From the cell containing the given text, extract its center point as [x, y] coordinate. 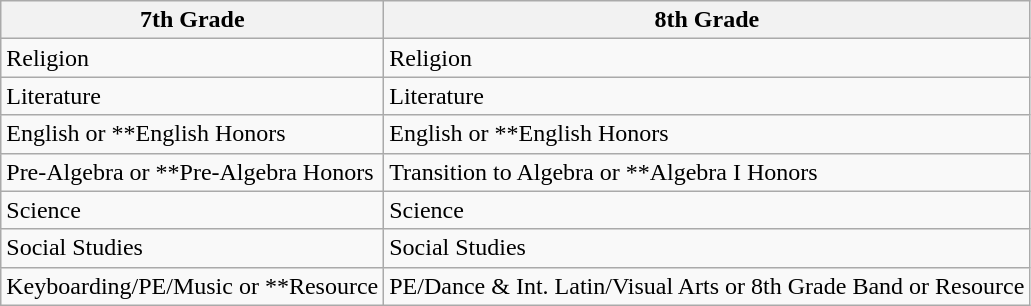
Pre-Algebra or **Pre-Algebra Honors [192, 172]
Transition to Algebra or **Algebra I Honors [707, 172]
Keyboarding/PE/Music or **Resource [192, 286]
7th Grade [192, 20]
8th Grade [707, 20]
PE/Dance & Int. Latin/Visual Arts or 8th Grade Band or Resource [707, 286]
